Determine the [x, y] coordinate at the center of the cell enclosing the given text.  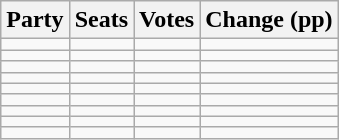
Change (pp) [269, 20]
Party [35, 20]
Seats [101, 20]
Votes [167, 20]
